Detect which cell encompasses the target text, then output its [X, Y] center coordinate. 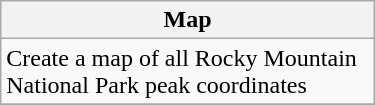
Create a map of all Rocky Mountain National Park peak coordinates [188, 72]
Map [188, 20]
